Provide the (x, y) coordinate of the cell's center where the given text is located.  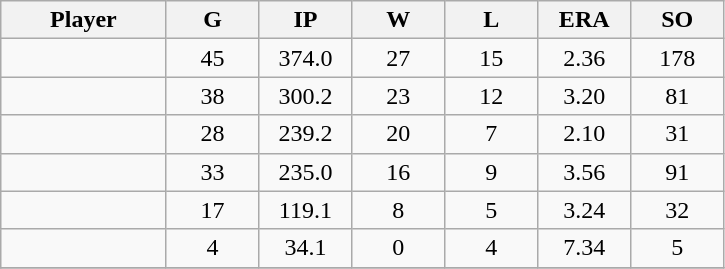
15 (492, 58)
33 (212, 172)
7.34 (584, 248)
27 (398, 58)
23 (398, 96)
91 (678, 172)
300.2 (306, 96)
374.0 (306, 58)
IP (306, 20)
178 (678, 58)
17 (212, 210)
32 (678, 210)
9 (492, 172)
45 (212, 58)
235.0 (306, 172)
L (492, 20)
239.2 (306, 134)
2.36 (584, 58)
7 (492, 134)
G (212, 20)
119.1 (306, 210)
3.24 (584, 210)
34.1 (306, 248)
38 (212, 96)
ERA (584, 20)
W (398, 20)
16 (398, 172)
0 (398, 248)
SO (678, 20)
8 (398, 210)
31 (678, 134)
3.20 (584, 96)
28 (212, 134)
3.56 (584, 172)
2.10 (584, 134)
Player (84, 20)
12 (492, 96)
20 (398, 134)
81 (678, 96)
